Pinpoint the cell where the given text exists, returning its [X, Y] midpoint coordinate. 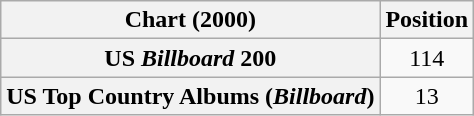
13 [427, 96]
US Top Country Albums (Billboard) [190, 96]
US Billboard 200 [190, 58]
114 [427, 58]
Chart (2000) [190, 20]
Position [427, 20]
